Return the [X, Y] coordinate for the center point of the cell that contains the specified text.  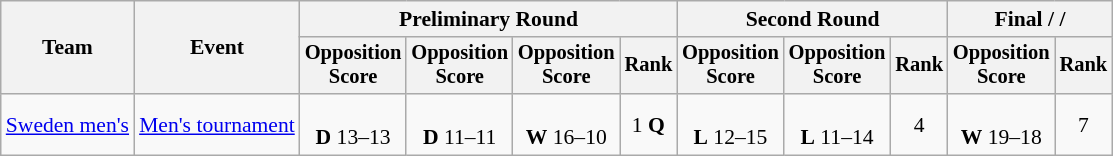
D 11–11 [460, 124]
1 Q [649, 124]
D 13–13 [354, 124]
Preliminary Round [488, 19]
Event [217, 48]
L 11–14 [838, 124]
Sweden men's [68, 124]
4 [919, 124]
W 19–18 [1002, 124]
7 [1084, 124]
Final / / [1030, 19]
Men's tournament [217, 124]
Second Round [812, 19]
L 12–15 [730, 124]
W 16–10 [566, 124]
Team [68, 48]
